Scan for the cell matching the given text and deliver its (x, y) coordinate at center. 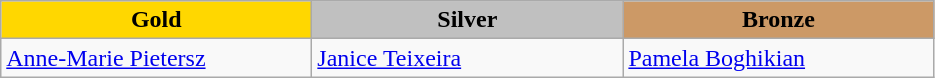
Bronze (778, 20)
Pamela Boghikian (778, 58)
Silver (468, 20)
Anne-Marie Pietersz (156, 58)
Gold (156, 20)
Janice Teixeira (468, 58)
